Return [x, y] of the center of cell containing provided text 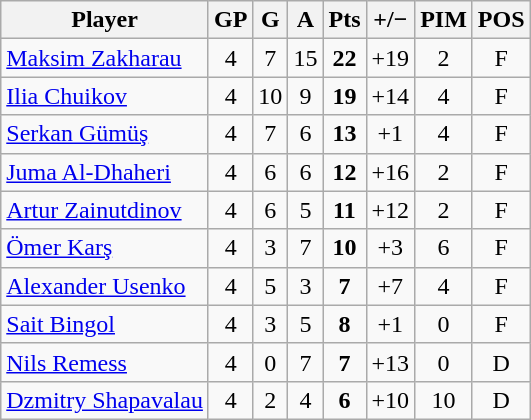
+3 [390, 248]
+13 [390, 362]
G [270, 20]
15 [306, 58]
Player [105, 20]
+14 [390, 96]
A [306, 20]
Maksim Zakharau [105, 58]
13 [344, 134]
+10 [390, 400]
PIM [444, 20]
Artur Zainutdinov [105, 210]
Dzmitry Shapavalau [105, 400]
Ömer Karş [105, 248]
Juma Al-Dhaheri [105, 172]
+19 [390, 58]
GP [230, 20]
Pts [344, 20]
POS [501, 20]
Ilia Chuikov [105, 96]
+/− [390, 20]
Serkan Gümüş [105, 134]
8 [344, 324]
11 [344, 210]
+16 [390, 172]
Sait Bingol [105, 324]
19 [344, 96]
12 [344, 172]
+12 [390, 210]
9 [306, 96]
Nils Remess [105, 362]
22 [344, 58]
+7 [390, 286]
Alexander Usenko [105, 286]
